Return (x, y) of the center of cell containing provided text 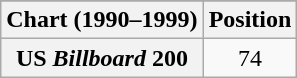
Chart (1990–1999) (102, 20)
74 (250, 58)
Position (250, 20)
US Billboard 200 (102, 58)
